Scan for the cell matching the given text and deliver its [X, Y] coordinate at center. 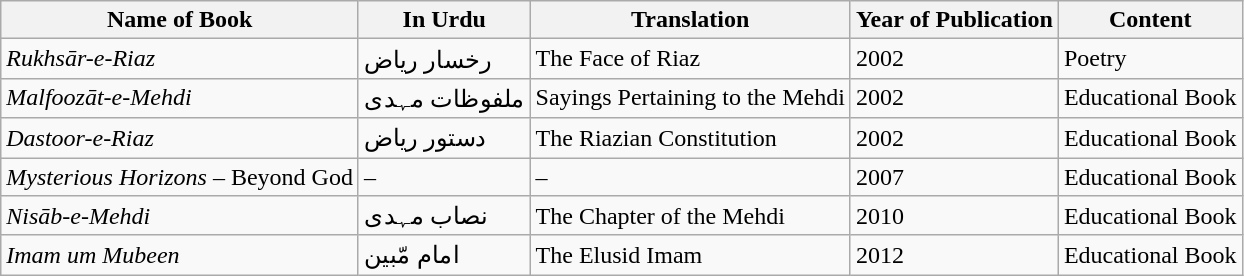
Sayings Pertaining to the Mehdi [690, 98]
In Urdu [444, 20]
Nisāb-e-Mehdi [180, 216]
Rukhsār-e-Riaz [180, 59]
امام مّبین [444, 255]
2012 [954, 255]
The Riazian Constitution [690, 138]
Imam um Mubeen [180, 255]
ملفوظات مہدی [444, 98]
نصاب مہدی [444, 216]
Name of Book [180, 20]
Malfoozāt-e-Mehdi [180, 98]
Content [1150, 20]
2007 [954, 177]
دستور ریاض [444, 138]
رخسار ریاض [444, 59]
Mysterious Horizons – Beyond God [180, 177]
The Elusid Imam [690, 255]
Translation [690, 20]
The Chapter of the Mehdi [690, 216]
Dastoor-e-Riaz [180, 138]
Year of Publication [954, 20]
2010 [954, 216]
The Face of Riaz [690, 59]
Poetry [1150, 59]
